Extract the [X, Y] coordinate from the center of the cell holding the provided text.  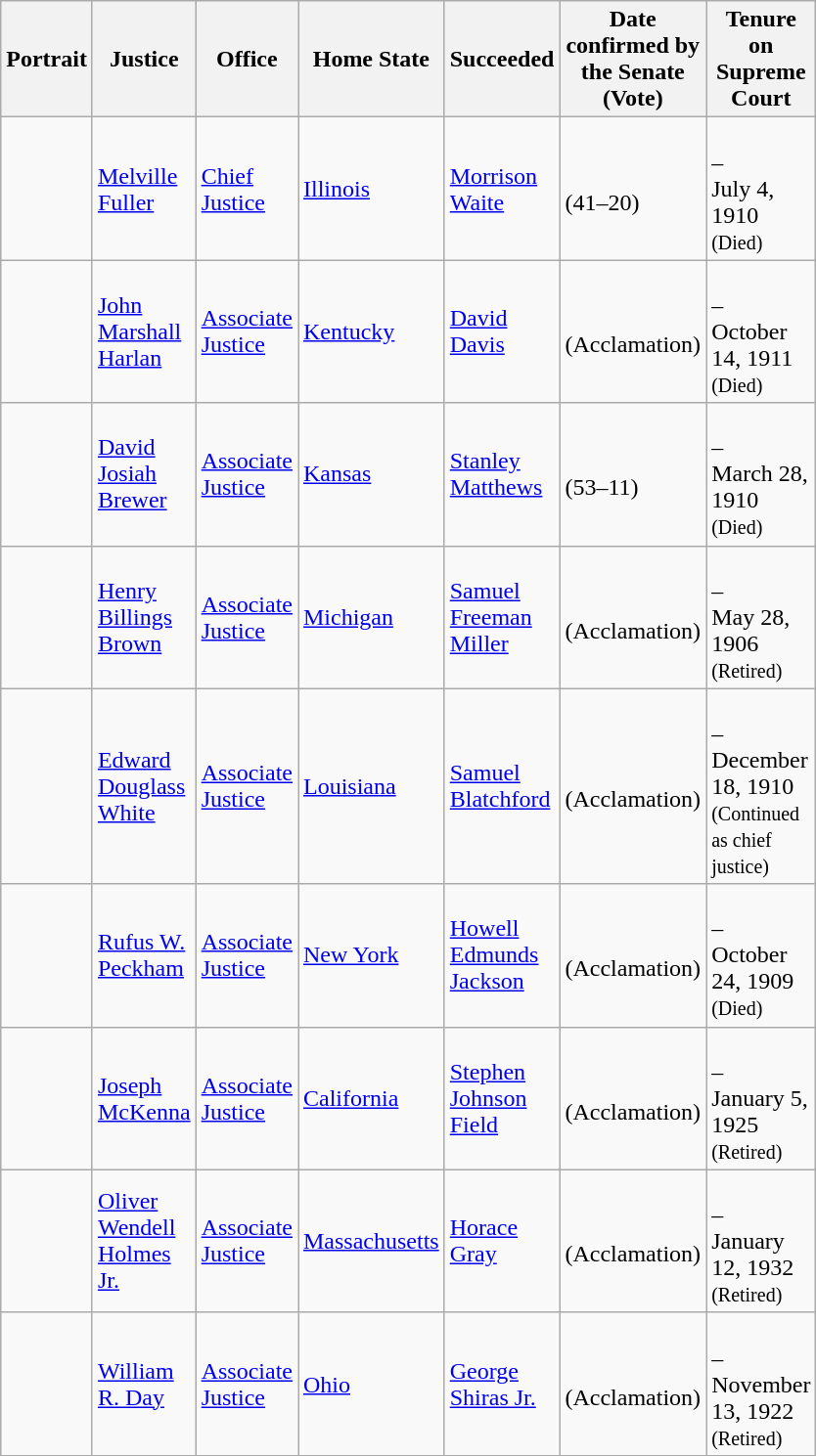
–January 5, 1925(Retired) [761, 1098]
Melville Fuller [144, 189]
Horace Gray [502, 1241]
Oliver Wendell Holmes Jr. [144, 1241]
Howell Edmunds Jackson [502, 955]
Stanley Matthews [502, 474]
Morrison Waite [502, 189]
Date confirmed by the Senate(Vote) [633, 59]
Samuel Blatchford [502, 786]
Illinois [371, 189]
Stephen Johnson Field [502, 1098]
David Josiah Brewer [144, 474]
George Shiras Jr. [502, 1384]
John Marshall Harlan [144, 331]
–March 28, 1910(Died) [761, 474]
Joseph McKenna [144, 1098]
Henry Billings Brown [144, 617]
(41–20) [633, 189]
Louisiana [371, 786]
–October 14, 1911(Died) [761, 331]
–January 12, 1932(Retired) [761, 1241]
California [371, 1098]
David Davis [502, 331]
Chief Justice [247, 189]
Massachusetts [371, 1241]
Portrait [47, 59]
–November 13, 1922(Retired) [761, 1384]
Samuel Freeman Miller [502, 617]
–December 18, 1910(Continued as chief justice) [761, 786]
–July 4, 1910(Died) [761, 189]
(53–11) [633, 474]
Rufus W. Peckham [144, 955]
Office [247, 59]
William R. Day [144, 1384]
Kansas [371, 474]
Michigan [371, 617]
Kentucky [371, 331]
Edward Douglass White [144, 786]
Tenure on Supreme Court [761, 59]
Ohio [371, 1384]
New York [371, 955]
Justice [144, 59]
–May 28, 1906(Retired) [761, 617]
Succeeded [502, 59]
Home State [371, 59]
–October 24, 1909(Died) [761, 955]
